Locate the cell with the specified text and output its [x, y] center coordinate. 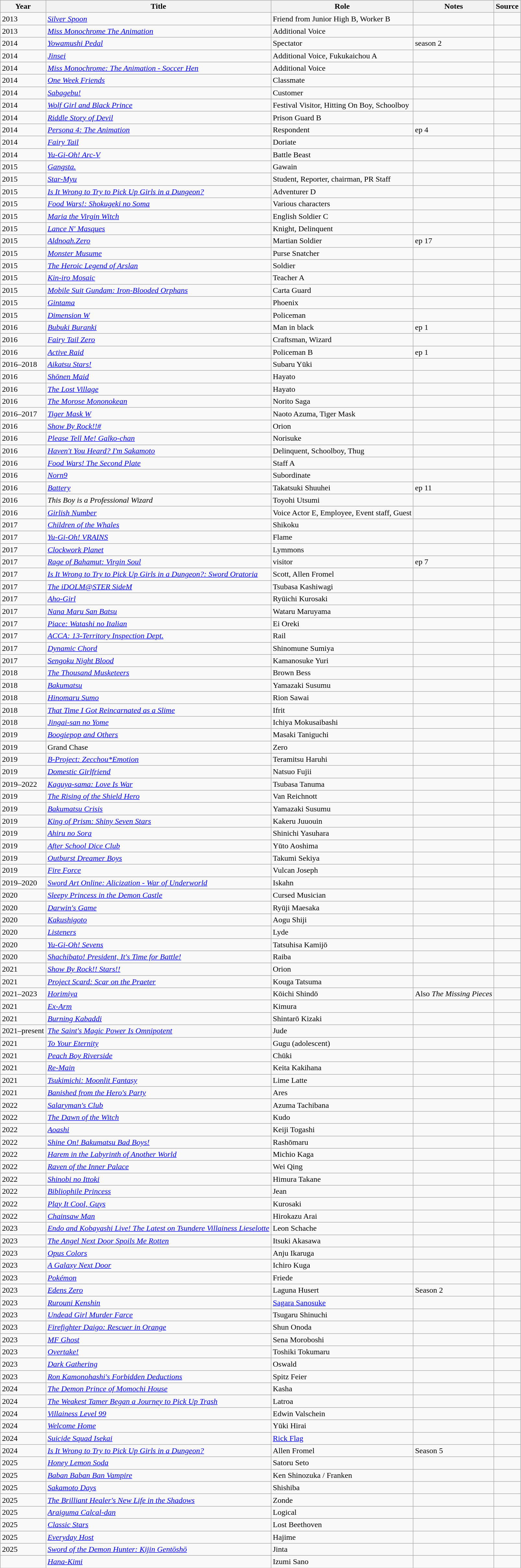
The Morose Mononokean [158, 401]
Staff A [342, 463]
Villainess Level 99 [158, 1414]
Izumi Sano [342, 1562]
Fairy Tail Zero [158, 340]
Phoenix [342, 303]
Teacher A [342, 278]
The Weakest Tamer Began a Journey to Pick Up Trash [158, 1401]
Masaki Taniguchi [342, 735]
ACCA: 13-Territory Inspection Dept. [158, 636]
Star-Myu [158, 179]
Ken Shinozuka / Franken [342, 1475]
Salaryman's Club [158, 1105]
Wataru Maruyama [342, 611]
Silver Spoon [158, 19]
This Boy is a Professional Wizard [158, 500]
Prison Guard B [342, 117]
Season 5 [454, 1451]
Kōichi Shindō [342, 994]
Sena Moroboshi [342, 1340]
Project Scard: Scar on the Praeter [158, 982]
Fire Force [158, 870]
Kakeru Juuouin [342, 821]
Vulcan Joseph [342, 870]
English Soldier C [342, 216]
Rashōmaru [342, 1142]
Classic Stars [158, 1525]
Jingai-san no Yome [158, 722]
Scott, Allen Fromel [342, 574]
Shun Onoda [342, 1327]
Ex-Arm [158, 1006]
Takatsuki Shuuhei [342, 488]
Dark Gathering [158, 1364]
Student, Reporter, chairman, PR Staff [342, 179]
Policeman B [342, 352]
Kimura [342, 1006]
Flame [342, 537]
Year [23, 6]
That Time I Got Reincarnated as a Slime [158, 710]
Everyday Host [158, 1537]
Toshiki Tokumaru [342, 1352]
Spitz Feier [342, 1377]
Chūki [342, 1056]
Dimension W [158, 315]
Gintama [158, 303]
Show By Rock!!# [158, 426]
Source [507, 6]
Welcome Home [158, 1426]
Wei Qing [342, 1167]
Endo and Kobayashi Live! The Latest on Tsundere Villainess Lieselotte [158, 1228]
Norisuke [342, 438]
Aho-Girl [158, 599]
Customer [342, 93]
Gugu (adolescent) [342, 1043]
Horimiya [158, 994]
Araiguma Calcal-dan [158, 1512]
Ahiru no Sora [158, 833]
Food Wars!: Shokugeki no Soma [158, 204]
Bibliophile Princess [158, 1191]
The Angel Next Door Spoils Me Rotten [158, 1241]
Maria the Virgin Witch [158, 216]
visitor [342, 562]
Norn9 [158, 475]
Craftsman, Wizard [342, 340]
Rion Sawai [342, 698]
Oswald [342, 1364]
Play It Cool, Guys [158, 1204]
Tiger Mask W [158, 414]
Bakumatsu [158, 685]
Active Raid [158, 352]
2016–2017 [23, 414]
Kasha [342, 1389]
Shachibato! President, It's Time for Battle! [158, 957]
Children of the Whales [158, 525]
Adventurer D [342, 192]
Takumi Sekiya [342, 858]
Rurouni Kenshin [158, 1302]
Nana Maru San Batsu [158, 611]
Iskahn [342, 883]
Tsubasa Tanuma [342, 784]
The Rising of the Shield Hero [158, 796]
Gangsta. [158, 167]
Ichiya Mokusaibashi [342, 722]
Lost Beethoven [342, 1525]
Listeners [158, 932]
Subordinate [342, 475]
Aogu Shiji [342, 920]
Norito Saga [342, 401]
Ryūji Maesaka [342, 907]
Grand Chase [158, 747]
Ryūichi Kurosaki [342, 599]
Ifrit [342, 710]
Sengoku Night Blood [158, 661]
Lymmons [342, 550]
Also The Missing Pieces [454, 994]
Festival Visitor, Hitting On Boy, Schoolboy [342, 105]
2021–present [23, 1031]
Opus Colors [158, 1253]
Aldnoah.Zero [158, 241]
Shikoku [342, 525]
Outburst Dreamer Boys [158, 858]
Edens Zero [158, 1290]
Is It Wrong to Try to Pick Up Girls in a Dungeon?: Sword Oratoria [158, 574]
Delinquent, Schoolboy, Thug [342, 451]
Tsukimichi: Moonlit Fantasy [158, 1080]
Domestic Girlfriend [158, 772]
Ares [342, 1093]
Jinsei [158, 56]
The Lost Village [158, 389]
2016–2018 [23, 365]
Shōnen Maid [158, 377]
Aikatsu Stars! [158, 365]
Laguna Husert [342, 1290]
Food Wars! The Second Plate [158, 463]
Show By Rock!! Stars!! [158, 969]
To Your Eternity [158, 1043]
Jude [342, 1031]
Darwin's Game [158, 907]
Monster Musume [158, 253]
Toyohi Utsumi [342, 500]
Suicide Squad Isekai [158, 1438]
Raven of the Inner Palace [158, 1167]
Pokémon [158, 1278]
Firefighter Daigo: Rescuer in Orange [158, 1327]
Latroa [342, 1401]
Kouga Tatsuma [342, 982]
Soldier [342, 266]
Sagara Sanosuke [342, 1302]
Kudo [342, 1117]
Girlish Number [158, 512]
One Week Friends [158, 80]
season 2 [454, 43]
Azuma Tachibana [342, 1105]
MF Ghost [158, 1340]
Himura Takane [342, 1179]
Keiji Togashi [342, 1130]
Overtake! [158, 1352]
Baban Baban Ban Vampire [158, 1475]
Title [158, 6]
Shintarō Kizaki [342, 1019]
ep 11 [454, 488]
Shinobi no Ittoki [158, 1179]
Friede [342, 1278]
A Galaxy Next Door [158, 1265]
Martian Soldier [342, 241]
Kaguya-sama: Love Is War [158, 784]
The Saint's Magic Power Is Omnipotent [158, 1031]
ep 17 [454, 241]
ep 4 [454, 130]
Zero [342, 747]
Teramitsu Haruhi [342, 760]
Lance N' Masques [158, 229]
Kakushigoto [158, 920]
Naoto Azuma, Tiger Mask [342, 414]
Sword Art Online: Alicization - War of Underworld [158, 883]
The Brilliant Healer's New Life in the Shadows [158, 1500]
Policeman [342, 315]
Honey Lemon Soda [158, 1463]
Boogiepop and Others [158, 735]
Season 2 [454, 1290]
Yu-Gi-Oh! Sevens [158, 945]
Piace: Watashi no Italian [158, 624]
Kurosaki [342, 1204]
Burning Kabaddi [158, 1019]
B-Project: Zecchou*Emotion [158, 760]
Battle Beast [342, 155]
Additional Voice, Fukukaichou A [342, 56]
Re-Main [158, 1068]
Respondent [342, 130]
Notes [454, 6]
Jean [342, 1191]
Gawain [342, 167]
Rail [342, 636]
Shinomune Sumiya [342, 648]
Van Reichnott [342, 796]
The Thousand Musketeers [158, 673]
Natsuo Fujii [342, 772]
King of Prism: Shiny Seven Stars [158, 821]
Ei Oreki [342, 624]
Edwin Valschein [342, 1414]
Satoru Seto [342, 1463]
Kamanosuke Yuri [342, 661]
The Demon Prince of Momochi House [158, 1389]
The iDOLM@STER SideM [158, 587]
Spectator [342, 43]
Jinta [342, 1550]
Purse Snatcher [342, 253]
Ron Kamonohashi's Forbidden Deductions [158, 1377]
Shishiba [342, 1488]
Zonde [342, 1500]
Battery [158, 488]
Aoashi [158, 1130]
Brown Bess [342, 673]
Various characters [342, 204]
Lyde [342, 932]
Role [342, 6]
Itsuki Akasawa [342, 1241]
Shinichi Yasuhara [342, 833]
Mobile Suit Gundam: Iron-Blooded Orphans [158, 290]
Sleepy Princess in the Demon Castle [158, 895]
Hajime [342, 1537]
Hana-Kimi [158, 1562]
Clockwork Planet [158, 550]
Cursed Musician [342, 895]
Banished from the Hero's Party [158, 1093]
Yūki Hirai [342, 1426]
2019–2020 [23, 883]
Bakumatsu Crisis [158, 809]
The Dawn of the Witch [158, 1117]
Yu-Gi-Oh! VRAINS [158, 537]
Keita Kakihana [342, 1068]
Haven't You Heard? I'm Sakamoto [158, 451]
Miss Monochrome: The Animation - Soccer Hen [158, 68]
Logical [342, 1512]
2021–2023 [23, 994]
Michio Kaga [342, 1155]
Man in black [342, 327]
Tsubasa Kashiwagi [342, 587]
Sabagebu! [158, 93]
After School Dice Club [158, 846]
Tsugaru Shinuchi [342, 1315]
ep 7 [454, 562]
Miss Monochrome The Animation [158, 31]
Wolf Girl and Black Prince [158, 105]
Yūto Aoshima [342, 846]
Friend from Junior High B, Worker B [342, 19]
Sword of the Demon Hunter: Kijin Gentōshō [158, 1550]
Tatsuhisa Kamijō [342, 945]
Hinomaru Sumo [158, 698]
Bubuki Buranki [158, 327]
Ichiro Kuga [342, 1265]
Harem in the Labyrinth of Another World [158, 1155]
Rage of Bahamut: Virgin Soul [158, 562]
Leon Schache [342, 1228]
Lime Latte [342, 1080]
Peach Boy Riverside [158, 1056]
Rick Flag [342, 1438]
Sakamoto Days [158, 1488]
Subaru Yūki [342, 365]
2019–2022 [23, 784]
Riddle Story of Devil [158, 117]
Yowamushi Pedal [158, 43]
The Heroic Legend of Arslan [158, 266]
Doriate [342, 142]
Classmate [342, 80]
Dynamic Chord [158, 648]
Carta Guard [342, 290]
Anju Ikaruga [342, 1253]
Shine On! Bakumatsu Bad Boys! [158, 1142]
Allen Fromel [342, 1451]
Undead Girl Murder Farce [158, 1315]
Kin-iro Mosaic [158, 278]
Fairy Tail [158, 142]
Chainsaw Man [158, 1216]
Voice Actor E, Employee, Event staff, Guest [342, 512]
Raiba [342, 957]
Persona 4: The Animation [158, 130]
Please Tell Me! Galko-chan [158, 438]
Hirokazu Arai [342, 1216]
Yu-Gi-Oh! Arc-V [158, 155]
Knight, Delinquent [342, 229]
